Provide the [X, Y] coordinate of the cell's center where the given text is located.  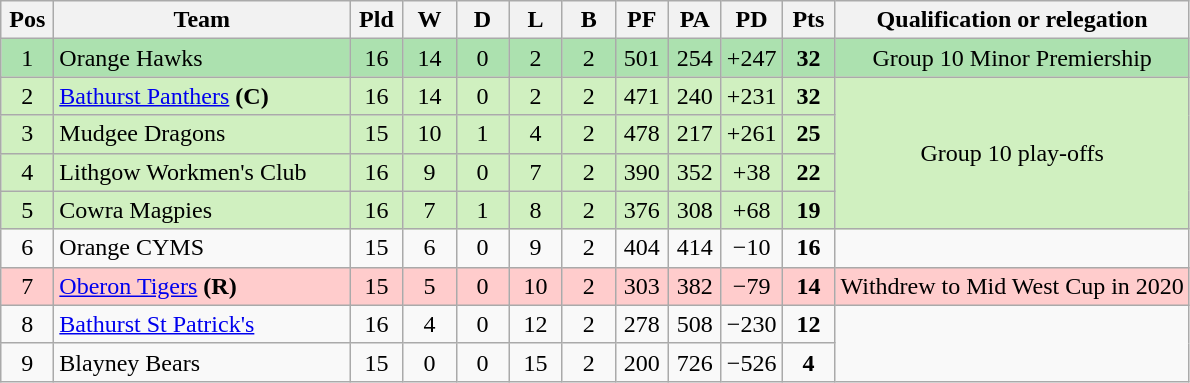
200 [642, 362]
726 [694, 362]
471 [642, 96]
W [430, 20]
25 [808, 134]
Qualification or relegation [1012, 20]
Pld [376, 20]
254 [694, 58]
Lithgow Workmen's Club [202, 172]
PA [694, 20]
B [588, 20]
240 [694, 96]
Bathurst Panthers (C) [202, 96]
Blayney Bears [202, 362]
+68 [752, 210]
308 [694, 210]
Pts [808, 20]
501 [642, 58]
3 [28, 134]
PD [752, 20]
19 [808, 210]
22 [808, 172]
404 [642, 248]
−79 [752, 286]
382 [694, 286]
+261 [752, 134]
Group 10 Minor Premiership [1012, 58]
L [536, 20]
390 [642, 172]
352 [694, 172]
414 [694, 248]
278 [642, 324]
Orange CYMS [202, 248]
Group 10 play-offs [1012, 153]
−230 [752, 324]
376 [642, 210]
D [482, 20]
Withdrew to Mid West Cup in 2020 [1012, 286]
217 [694, 134]
303 [642, 286]
Orange Hawks [202, 58]
+247 [752, 58]
Oberon Tigers (R) [202, 286]
Pos [28, 20]
PF [642, 20]
−526 [752, 362]
Bathurst St Patrick's [202, 324]
Mudgee Dragons [202, 134]
−10 [752, 248]
+231 [752, 96]
478 [642, 134]
508 [694, 324]
Cowra Magpies [202, 210]
Team [202, 20]
+38 [752, 172]
